Find where the given text appears and provide that cell's center as [x, y] coordinate. 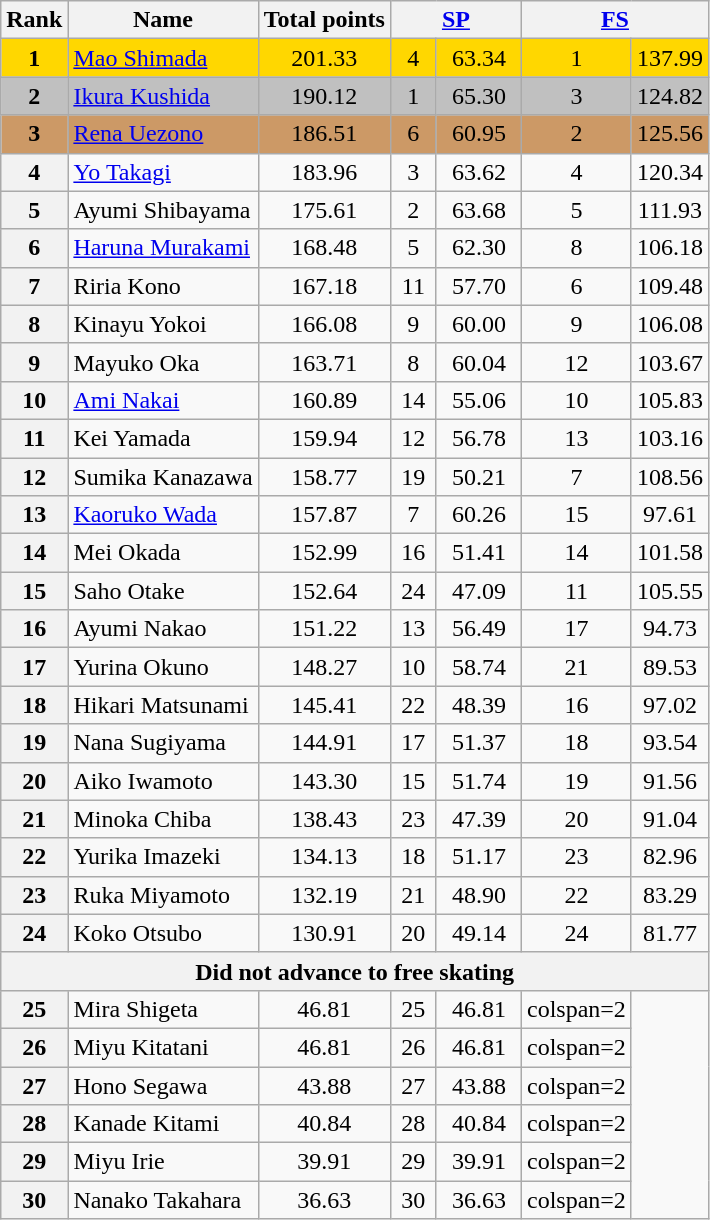
47.39 [478, 819]
SP [456, 20]
63.68 [478, 210]
55.06 [478, 400]
183.96 [324, 172]
48.39 [478, 705]
Rank [34, 20]
Kinayu Yokoi [163, 324]
Mao Shimada [163, 58]
Haruna Murakami [163, 248]
Name [163, 20]
Ikura Kushida [163, 96]
Mira Shigeta [163, 1009]
Aiko Iwamoto [163, 781]
143.30 [324, 781]
91.56 [670, 781]
101.58 [670, 553]
Ami Nakai [163, 400]
57.70 [478, 286]
50.21 [478, 477]
Riria Kono [163, 286]
103.67 [670, 362]
Mayuko Oka [163, 362]
Nanako Takahara [163, 1200]
51.17 [478, 857]
81.77 [670, 933]
91.04 [670, 819]
Minoka Chiba [163, 819]
120.34 [670, 172]
158.77 [324, 477]
157.87 [324, 515]
63.34 [478, 58]
105.55 [670, 591]
Mei Okada [163, 553]
125.56 [670, 134]
163.71 [324, 362]
Hono Segawa [163, 1085]
Did not advance to free skating [355, 971]
47.09 [478, 591]
137.99 [670, 58]
106.08 [670, 324]
152.99 [324, 553]
175.61 [324, 210]
FS [614, 20]
111.93 [670, 210]
Sumika Kanazawa [163, 477]
167.18 [324, 286]
Koko Otsubo [163, 933]
Miyu Irie [163, 1162]
160.89 [324, 400]
109.48 [670, 286]
93.54 [670, 743]
Kanade Kitami [163, 1124]
159.94 [324, 438]
97.61 [670, 515]
168.48 [324, 248]
56.49 [478, 629]
Saho Otake [163, 591]
130.91 [324, 933]
82.96 [670, 857]
48.90 [478, 895]
89.53 [670, 667]
63.62 [478, 172]
144.91 [324, 743]
138.43 [324, 819]
97.02 [670, 705]
Kaoruko Wada [163, 515]
132.19 [324, 895]
Ruka Miyamoto [163, 895]
145.41 [324, 705]
Yo Takagi [163, 172]
60.04 [478, 362]
134.13 [324, 857]
49.14 [478, 933]
Miyu Kitatani [163, 1047]
Total points [324, 20]
Rena Uezono [163, 134]
106.18 [670, 248]
60.95 [478, 134]
Nana Sugiyama [163, 743]
65.30 [478, 96]
103.16 [670, 438]
60.00 [478, 324]
Yurina Okuno [163, 667]
186.51 [324, 134]
151.22 [324, 629]
148.27 [324, 667]
51.74 [478, 781]
51.41 [478, 553]
56.78 [478, 438]
94.73 [670, 629]
Kei Yamada [163, 438]
Ayumi Shibayama [163, 210]
105.83 [670, 400]
60.26 [478, 515]
108.56 [670, 477]
58.74 [478, 667]
124.82 [670, 96]
Yurika Imazeki [163, 857]
190.12 [324, 96]
51.37 [478, 743]
62.30 [478, 248]
166.08 [324, 324]
Hikari Matsunami [163, 705]
83.29 [670, 895]
Ayumi Nakao [163, 629]
152.64 [324, 591]
201.33 [324, 58]
